Return (x, y) of the center of cell containing provided text 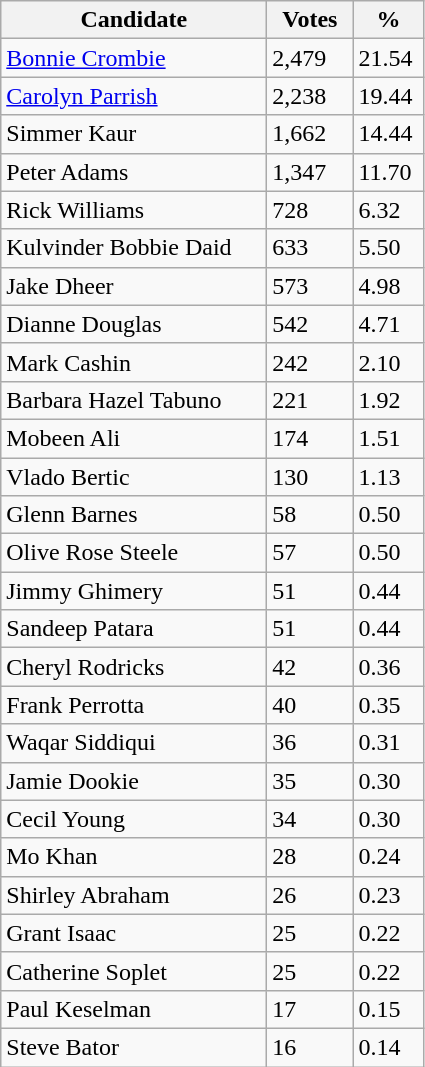
4.71 (388, 324)
35 (310, 781)
17 (310, 1009)
130 (310, 477)
5.50 (388, 248)
26 (310, 895)
Frank Perrotta (134, 705)
Cecil Young (134, 819)
Cheryl Rodricks (134, 667)
Steve Bator (134, 1047)
11.70 (388, 172)
242 (310, 362)
Simmer Kaur (134, 134)
174 (310, 438)
Barbara Hazel Tabuno (134, 400)
Mobeen Ali (134, 438)
2.10 (388, 362)
Jamie Dookie (134, 781)
1.13 (388, 477)
Mark Cashin (134, 362)
Jake Dheer (134, 286)
34 (310, 819)
1.51 (388, 438)
16 (310, 1047)
Mo Khan (134, 857)
4.98 (388, 286)
221 (310, 400)
57 (310, 553)
Jimmy Ghimery (134, 591)
58 (310, 515)
2,479 (310, 58)
0.31 (388, 743)
42 (310, 667)
Peter Adams (134, 172)
Sandeep Patara (134, 629)
728 (310, 210)
Shirley Abraham (134, 895)
Paul Keselman (134, 1009)
0.24 (388, 857)
Kulvinder Bobbie Daid (134, 248)
1,347 (310, 172)
0.36 (388, 667)
0.35 (388, 705)
1,662 (310, 134)
36 (310, 743)
Catherine Soplet (134, 971)
573 (310, 286)
Waqar Siddiqui (134, 743)
Dianne Douglas (134, 324)
28 (310, 857)
19.44 (388, 96)
14.44 (388, 134)
0.14 (388, 1047)
Carolyn Parrish (134, 96)
542 (310, 324)
0.15 (388, 1009)
0.23 (388, 895)
Bonnie Crombie (134, 58)
6.32 (388, 210)
Vlado Bertic (134, 477)
1.92 (388, 400)
Olive Rose Steele (134, 553)
Rick Williams (134, 210)
% (388, 20)
40 (310, 705)
Votes (310, 20)
21.54 (388, 58)
633 (310, 248)
Glenn Barnes (134, 515)
2,238 (310, 96)
Candidate (134, 20)
Grant Isaac (134, 933)
